Locate the cell with the specified text and output its (X, Y) center coordinate. 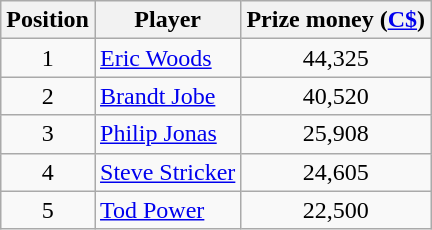
25,908 (336, 134)
40,520 (336, 96)
22,500 (336, 210)
Position (48, 20)
2 (48, 96)
Brandt Jobe (167, 96)
4 (48, 172)
Player (167, 20)
5 (48, 210)
Eric Woods (167, 58)
44,325 (336, 58)
Philip Jonas (167, 134)
Tod Power (167, 210)
24,605 (336, 172)
1 (48, 58)
3 (48, 134)
Steve Stricker (167, 172)
Prize money (C$) (336, 20)
